For the text-containing cell, return its midpoint in [x, y] coordinate format. 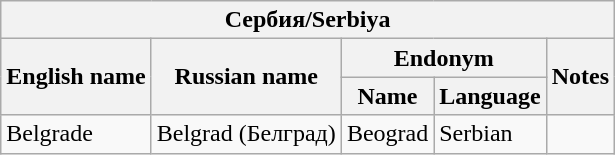
Beograd [387, 134]
Serbian [490, 134]
English name [76, 77]
Language [490, 96]
Notes [580, 77]
Endonym [444, 58]
Russian name [246, 77]
Сербия/Serbiya [308, 20]
Name [387, 96]
Belgrad (Белград) [246, 134]
Belgrade [76, 134]
